Identify which cell holds the provided text, then report its (x, y) central coordinate. 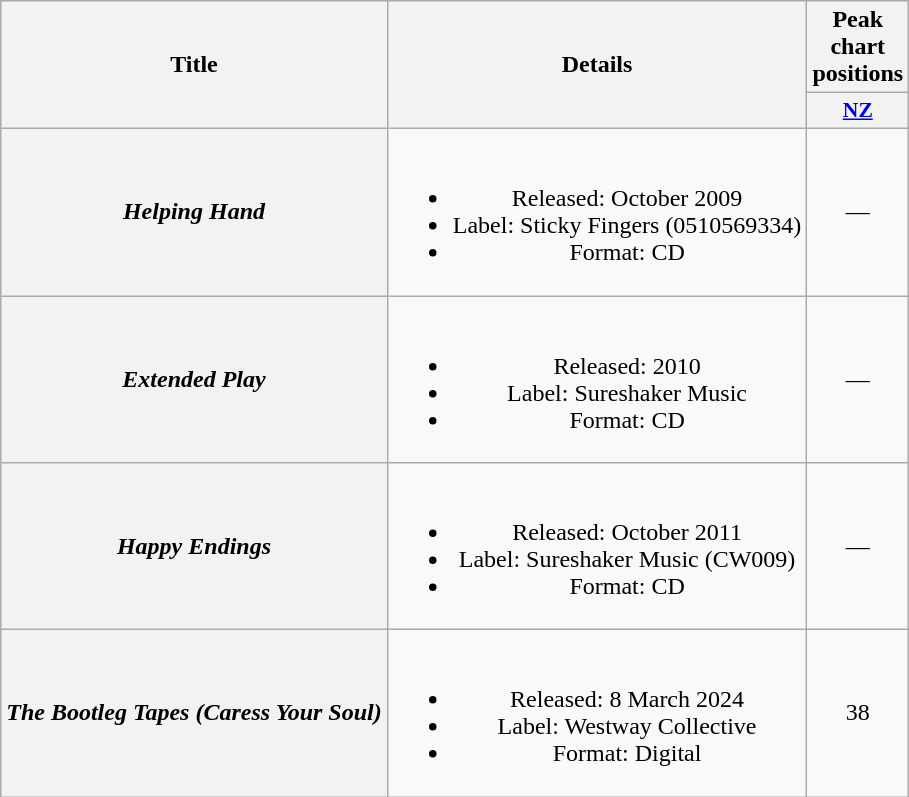
38 (858, 714)
Released: 2010Label: Sureshaker MusicFormat: CD (597, 380)
NZ (858, 111)
Released: 8 March 2024Label: Westway CollectiveFormat: Digital (597, 714)
The Bootleg Tapes (Caress Your Soul) (194, 714)
Helping Hand (194, 212)
Released: October 2009Label: Sticky Fingers (0510569334)Format: CD (597, 212)
Title (194, 65)
Details (597, 65)
Happy Endings (194, 546)
Released: October 2011Label: Sureshaker Music (CW009)Format: CD (597, 546)
Peak chart positions (858, 47)
Extended Play (194, 380)
